Search for the cell housing the specified text and yield its [X, Y] center coordinate. 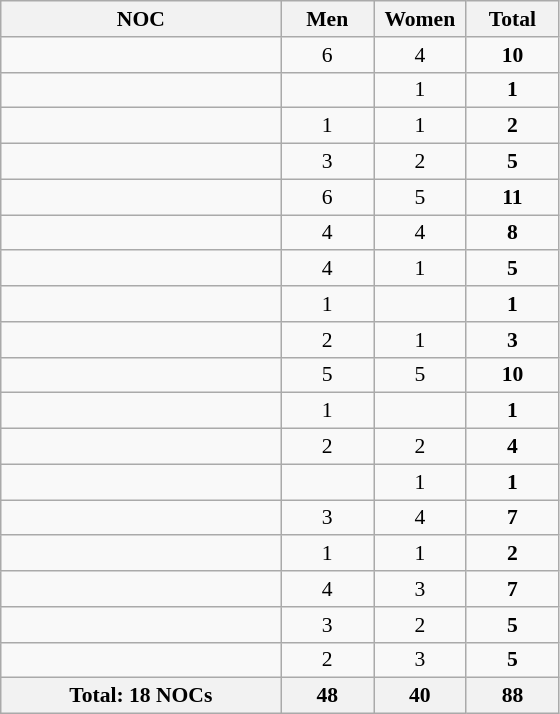
11 [512, 197]
88 [512, 696]
Total: 18 NOCs [141, 696]
48 [328, 696]
8 [512, 233]
40 [420, 696]
Men [328, 19]
Total [512, 19]
Women [420, 19]
NOC [141, 19]
